For the text-containing cell, return its midpoint in (X, Y) coordinate format. 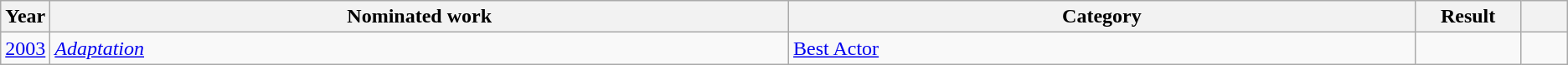
Category (1102, 17)
Nominated work (420, 17)
Adaptation (420, 48)
Year (25, 17)
Result (1467, 17)
Best Actor (1102, 48)
2003 (25, 48)
